Search for the cell housing the specified text and yield its (x, y) center coordinate. 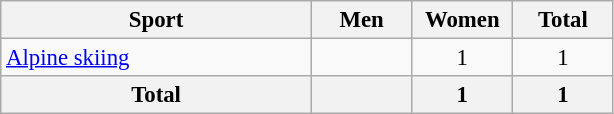
Men (362, 20)
Women (462, 20)
Alpine skiing (156, 58)
Sport (156, 20)
